For the text-containing cell, return its midpoint in [x, y] coordinate format. 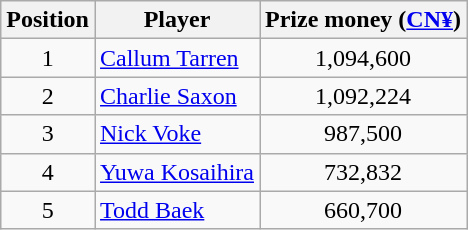
2 [48, 96]
660,700 [364, 210]
Yuwa Kosaihira [176, 172]
Callum Tarren [176, 58]
Position [48, 20]
1 [48, 58]
1,094,600 [364, 58]
Player [176, 20]
5 [48, 210]
4 [48, 172]
Prize money (CN¥) [364, 20]
1,092,224 [364, 96]
732,832 [364, 172]
Nick Voke [176, 134]
987,500 [364, 134]
Todd Baek [176, 210]
Charlie Saxon [176, 96]
3 [48, 134]
